Search for the cell housing the specified text and yield its [x, y] center coordinate. 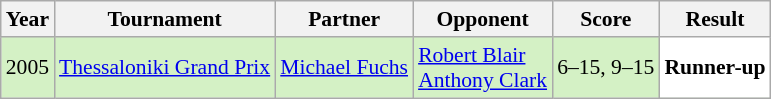
Tournament [164, 19]
2005 [28, 68]
Year [28, 19]
Result [714, 19]
Robert Blair Anthony Clark [482, 68]
6–15, 9–15 [606, 68]
Thessaloniki Grand Prix [164, 68]
Score [606, 19]
Opponent [482, 19]
Runner-up [714, 68]
Partner [344, 19]
Michael Fuchs [344, 68]
